Identify which cell holds the provided text, then report its (X, Y) central coordinate. 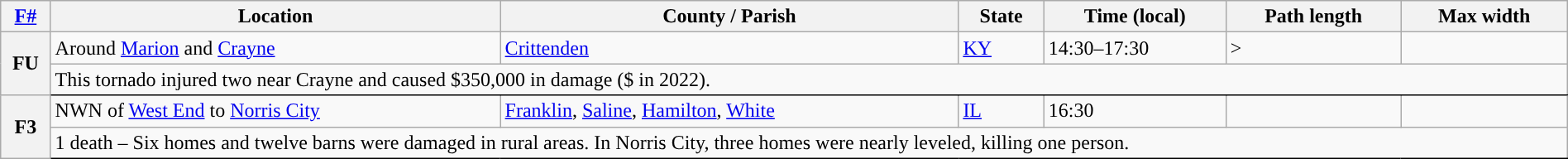
KY (1001, 48)
County / Parish (729, 17)
14:30–17:30 (1135, 48)
FU (26, 64)
Time (local) (1135, 17)
Around Marion and Crayne (275, 48)
F# (26, 17)
NWN of West End to Norris City (275, 111)
Crittenden (729, 48)
16:30 (1135, 111)
Path length (1313, 17)
State (1001, 17)
F3 (26, 127)
Franklin, Saline, Hamilton, White (729, 111)
1 death – Six homes and twelve barns were damaged in rural areas. In Norris City, three homes were nearly leveled, killing one person. (809, 142)
IL (1001, 111)
This tornado injured two near Crayne and caused $350,000 in damage ($ in 2022). (809, 79)
> (1313, 48)
Location (275, 17)
Max width (1484, 17)
